Pinpoint the cell where the given text exists, returning its [x, y] midpoint coordinate. 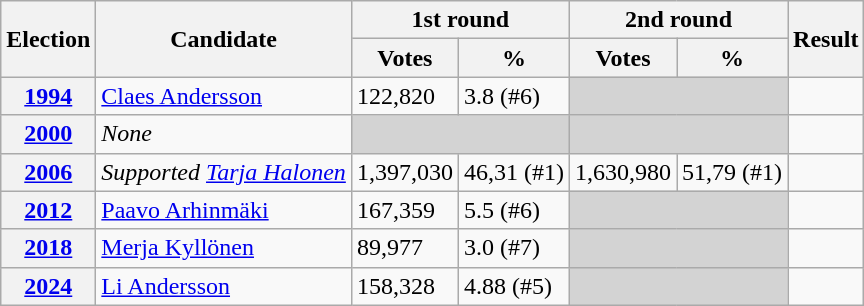
158,328 [404, 286]
122,820 [404, 96]
3.0 (#7) [514, 248]
1,397,030 [404, 172]
5.5 (#6) [514, 210]
2006 [48, 172]
4.88 (#5) [514, 286]
1994 [48, 96]
None [224, 134]
Supported Tarja Halonen [224, 172]
46,31 (#1) [514, 172]
Merja Kyllönen [224, 248]
2018 [48, 248]
89,977 [404, 248]
Paavo Arhinmäki [224, 210]
2024 [48, 286]
2012 [48, 210]
Claes Andersson [224, 96]
Candidate [224, 39]
167,359 [404, 210]
1,630,980 [622, 172]
2nd round [678, 20]
3.8 (#6) [514, 96]
1st round [460, 20]
2000 [48, 134]
Result [826, 39]
Election [48, 39]
51,79 (#1) [732, 172]
Li Andersson [224, 286]
